Pinpoint the cell where the given text exists, returning its [X, Y] midpoint coordinate. 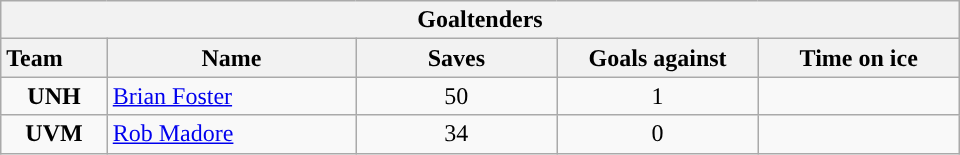
Brian Foster [232, 96]
UVM [54, 134]
Rob Madore [232, 134]
34 [456, 134]
50 [456, 96]
0 [658, 134]
UNH [54, 96]
Time on ice [858, 58]
1 [658, 96]
Goaltenders [480, 20]
Team [54, 58]
Name [232, 58]
Goals against [658, 58]
Saves [456, 58]
